Return the [X, Y] coordinate for the center point of the cell that contains the specified text.  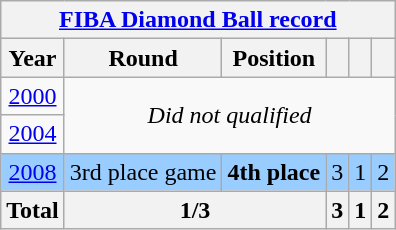
1/3 [194, 210]
FIBA Diamond Ball record [198, 20]
Position [274, 58]
Year [33, 58]
Total [33, 210]
Round [143, 58]
4th place [274, 172]
2004 [33, 134]
Did not qualified [230, 115]
2000 [33, 96]
2008 [33, 172]
3rd place game [143, 172]
